Return the (X, Y) coordinate for the center point of the cell that contains the specified text.  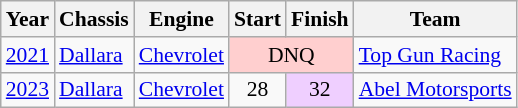
Engine (182, 19)
Team (436, 19)
Finish (320, 19)
Start (258, 19)
32 (320, 90)
Chassis (94, 19)
28 (258, 90)
Top Gun Racing (436, 55)
Year (28, 19)
Abel Motorsports (436, 90)
DNQ (292, 55)
2021 (28, 55)
2023 (28, 90)
